Capture the cell that displays the provided text and extract its (X, Y) central coordinate. 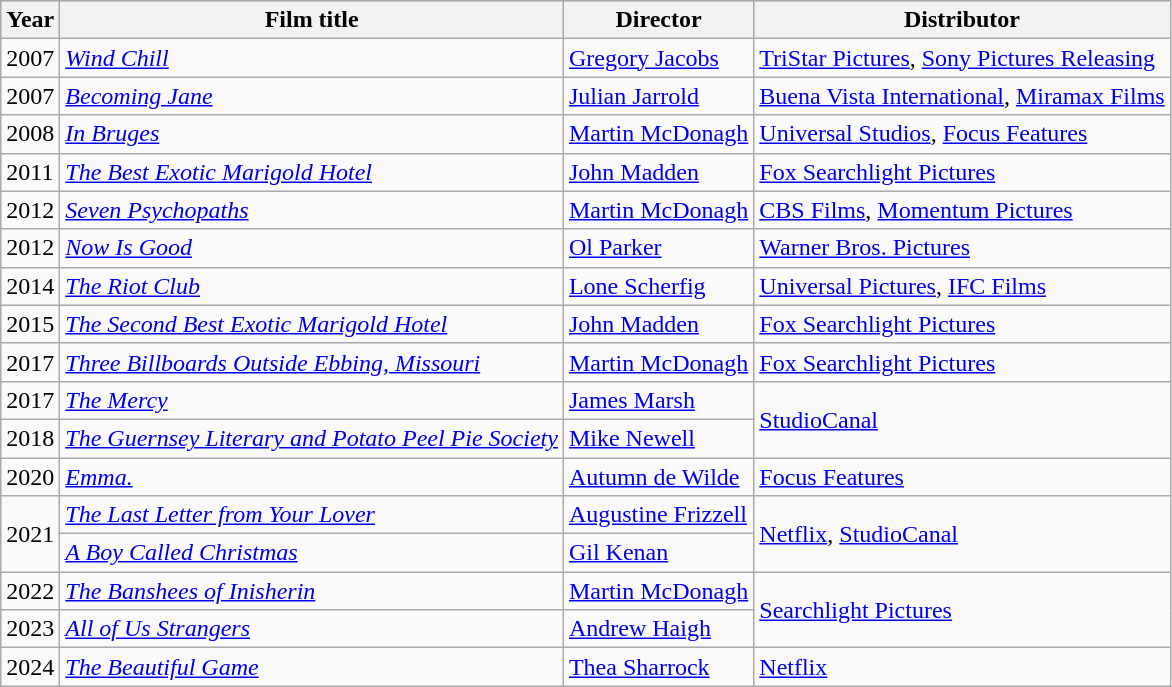
Ol Parker (658, 248)
The Mercy (312, 400)
Andrew Haigh (658, 629)
In Bruges (312, 134)
CBS Films, Momentum Pictures (962, 210)
The Beautiful Game (312, 667)
2008 (30, 134)
Buena Vista International, Miramax Films (962, 96)
Warner Bros. Pictures (962, 248)
2014 (30, 286)
2020 (30, 477)
2022 (30, 591)
The Banshees of Inisherin (312, 591)
Wind Chill (312, 58)
The Last Letter from Your Lover (312, 515)
Searchlight Pictures (962, 610)
Thea Sharrock (658, 667)
Netflix, StudioCanal (962, 534)
2021 (30, 534)
Lone Scherfig (658, 286)
Year (30, 20)
All of Us Strangers (312, 629)
A Boy Called Christmas (312, 553)
The Second Best Exotic Marigold Hotel (312, 324)
2018 (30, 438)
The Guernsey Literary and Potato Peel Pie Society (312, 438)
Netflix (962, 667)
Emma. (312, 477)
Universal Pictures, IFC Films (962, 286)
Now Is Good (312, 248)
Film title (312, 20)
Seven Psychopaths (312, 210)
Three Billboards Outside Ebbing, Missouri (312, 362)
Mike Newell (658, 438)
Becoming Jane (312, 96)
TriStar Pictures, Sony Pictures Releasing (962, 58)
Gregory Jacobs (658, 58)
James Marsh (658, 400)
Gil Kenan (658, 553)
The Best Exotic Marigold Hotel (312, 172)
The Riot Club (312, 286)
2024 (30, 667)
Director (658, 20)
2011 (30, 172)
Autumn de Wilde (658, 477)
StudioCanal (962, 419)
Universal Studios, Focus Features (962, 134)
2023 (30, 629)
Augustine Frizzell (658, 515)
2015 (30, 324)
Distributor (962, 20)
Julian Jarrold (658, 96)
Focus Features (962, 477)
